Provide the (x, y) coordinate of the cell's center where the given text is located.  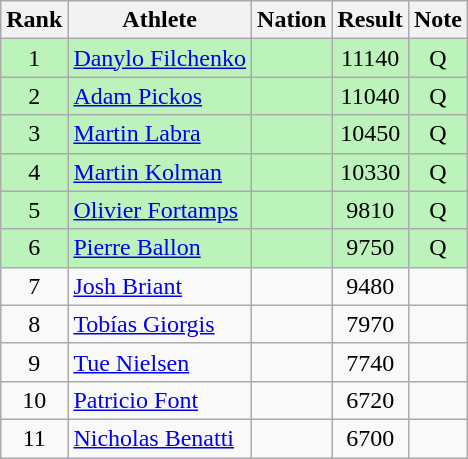
11 (34, 438)
Martin Kolman (160, 172)
7970 (370, 324)
7 (34, 286)
9750 (370, 248)
Adam Pickos (160, 96)
Note (438, 20)
10450 (370, 134)
11140 (370, 58)
Patricio Font (160, 400)
3 (34, 134)
Tobías Giorgis (160, 324)
7740 (370, 362)
9480 (370, 286)
Rank (34, 20)
1 (34, 58)
Result (370, 20)
Josh Briant (160, 286)
10 (34, 400)
2 (34, 96)
Olivier Fortamps (160, 210)
11040 (370, 96)
Nicholas Benatti (160, 438)
Nation (292, 20)
10330 (370, 172)
9810 (370, 210)
Tue Nielsen (160, 362)
9 (34, 362)
8 (34, 324)
Pierre Ballon (160, 248)
Danylo Filchenko (160, 58)
6700 (370, 438)
Martin Labra (160, 134)
6 (34, 248)
Athlete (160, 20)
5 (34, 210)
6720 (370, 400)
4 (34, 172)
